Return [x, y] of the center of cell containing provided text 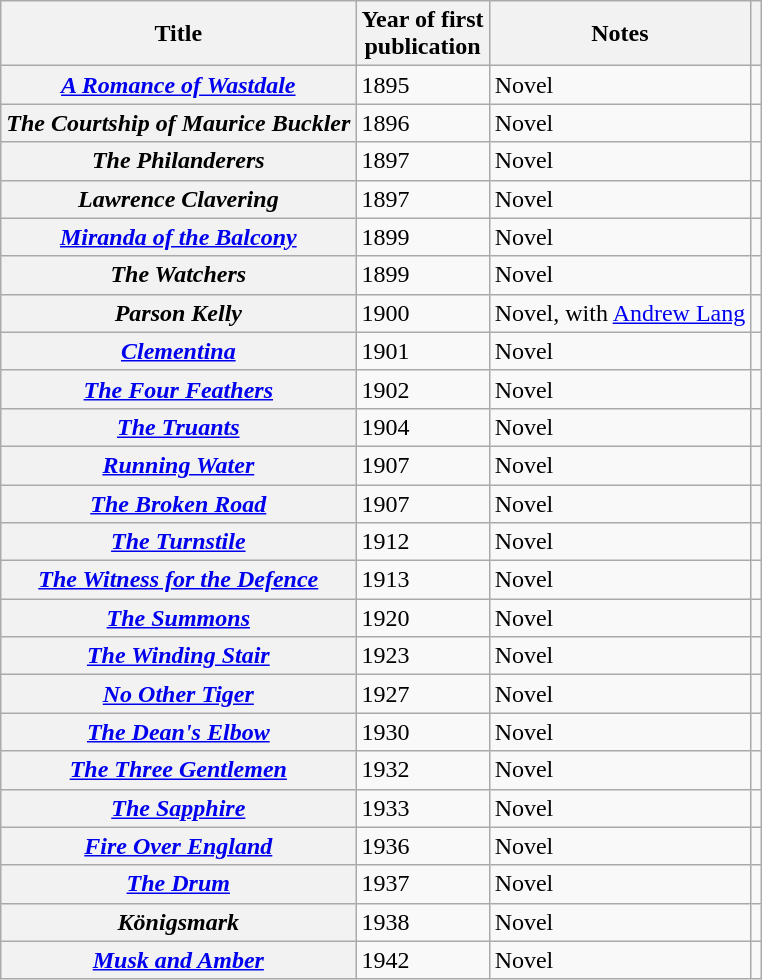
Notes [620, 34]
1920 [422, 618]
1927 [422, 694]
1933 [422, 808]
The Truants [178, 427]
1937 [422, 884]
1912 [422, 542]
Novel, with Andrew Lang [620, 313]
1923 [422, 656]
1930 [422, 732]
The Courtship of Maurice Buckler [178, 123]
The Broken Road [178, 503]
The Sapphire [178, 808]
Clementina [178, 351]
1932 [422, 770]
Fire Over England [178, 846]
1896 [422, 123]
Lawrence Clavering [178, 199]
No Other Tiger [178, 694]
1902 [422, 389]
The Three Gentlemen [178, 770]
The Witness for the Defence [178, 580]
The Drum [178, 884]
1938 [422, 922]
1895 [422, 85]
Year of firstpublication [422, 34]
1900 [422, 313]
The Summons [178, 618]
Title [178, 34]
The Watchers [178, 275]
The Philanderers [178, 161]
Miranda of the Balcony [178, 237]
The Winding Stair [178, 656]
1936 [422, 846]
The Dean's Elbow [178, 732]
1913 [422, 580]
Musk and Amber [178, 960]
A Romance of Wastdale [178, 85]
The Turnstile [178, 542]
Parson Kelly [178, 313]
The Four Feathers [178, 389]
1942 [422, 960]
1901 [422, 351]
Königsmark [178, 922]
1904 [422, 427]
Running Water [178, 465]
